Return the (X, Y) coordinate for the center point of the cell that contains the specified text.  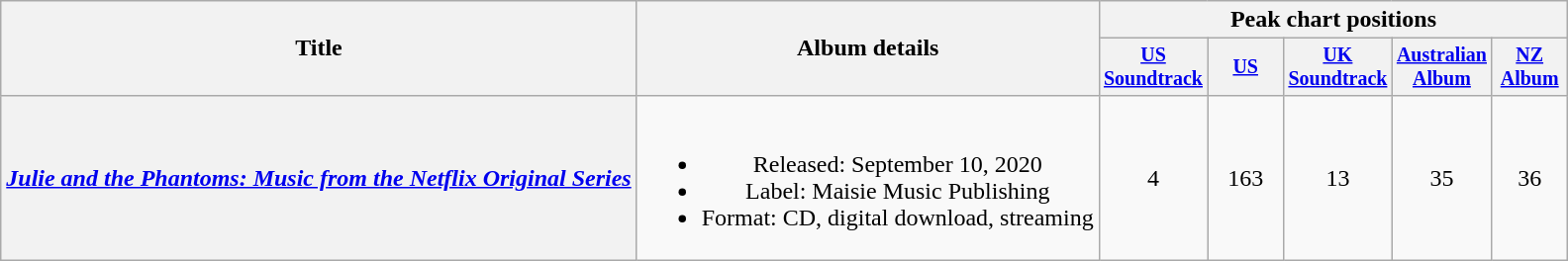
Title (319, 48)
Julie and the Phantoms: Music from the Netflix Original Series (319, 178)
36 (1530, 178)
Album details (867, 48)
Australian Album (1441, 67)
Released: September 10, 2020Label: Maisie Music PublishingFormat: CD, digital download, streaming (867, 178)
NZ Album (1530, 67)
35 (1441, 178)
US Soundtrack (1152, 67)
4 (1152, 178)
US (1245, 67)
163 (1245, 178)
UK Soundtrack (1338, 67)
Peak chart positions (1332, 20)
13 (1338, 178)
